Detect which cell encompasses the target text, then output its (X, Y) center coordinate. 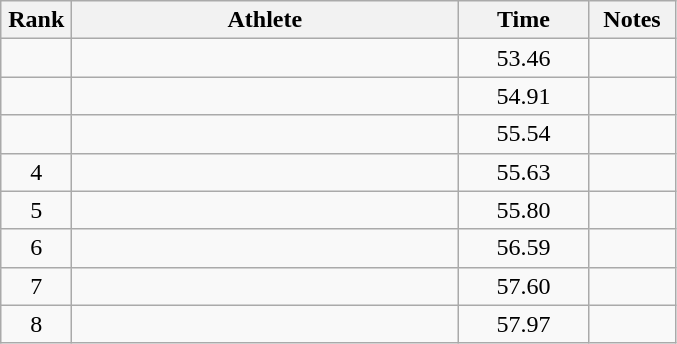
6 (36, 248)
5 (36, 210)
Notes (632, 20)
Time (524, 20)
55.54 (524, 134)
4 (36, 172)
55.80 (524, 210)
Rank (36, 20)
7 (36, 286)
8 (36, 324)
57.60 (524, 286)
56.59 (524, 248)
53.46 (524, 58)
54.91 (524, 96)
55.63 (524, 172)
Athlete (265, 20)
57.97 (524, 324)
